Output the (x, y) coordinate of the center of the cell containing the given text.  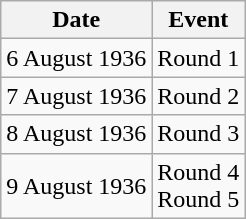
Event (198, 20)
Date (76, 20)
9 August 1936 (76, 186)
7 August 1936 (76, 96)
8 August 1936 (76, 134)
Round 2 (198, 96)
Round 3 (198, 134)
6 August 1936 (76, 58)
Round 4Round 5 (198, 186)
Round 1 (198, 58)
